Provide the (x, y) coordinate of the cell's center where the given text is located.  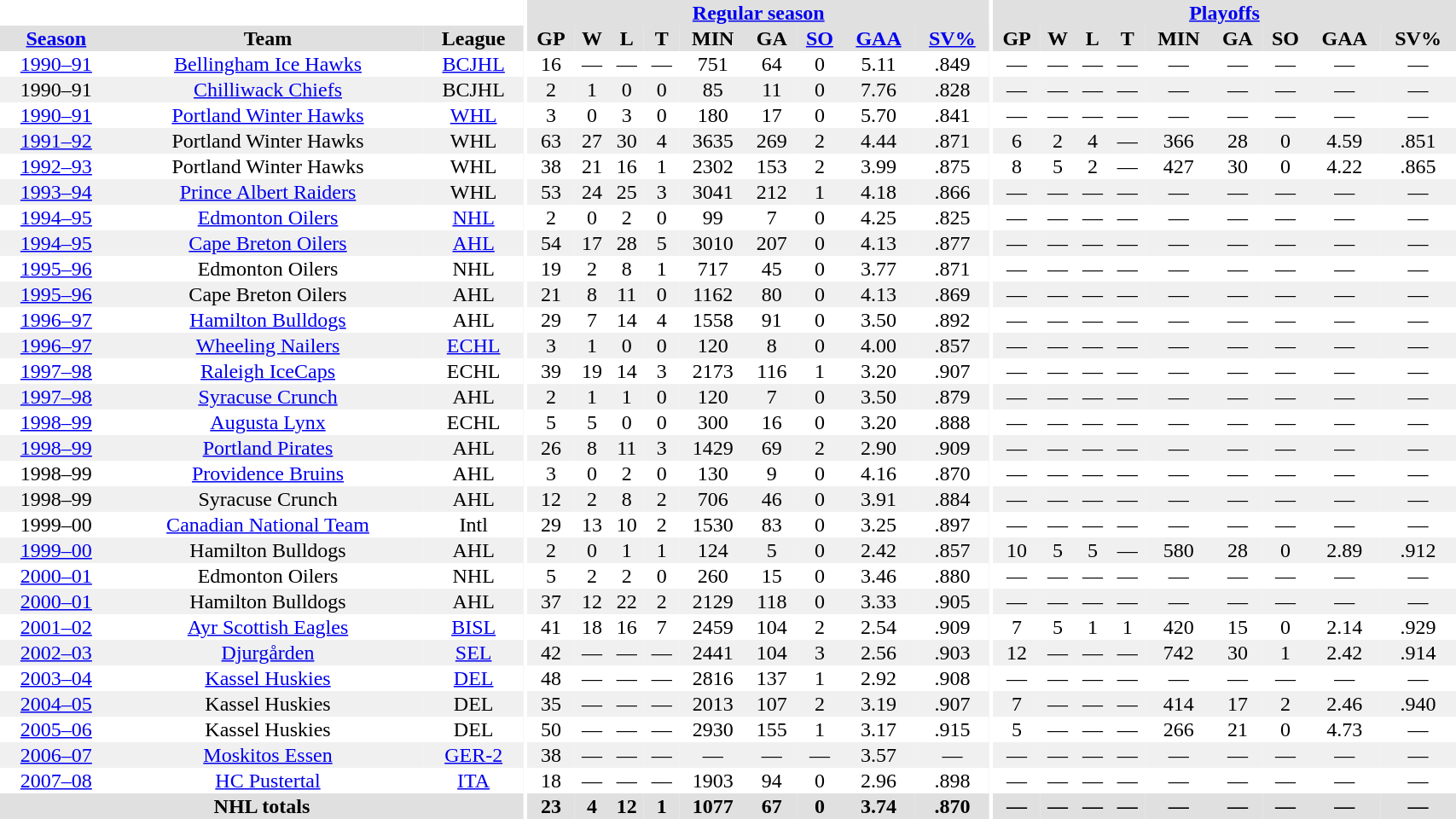
ITA (473, 781)
2.92 (879, 678)
Playoffs (1225, 13)
Wheeling Nailers (268, 346)
23 (551, 806)
3635 (713, 141)
6 (1017, 141)
2459 (713, 627)
130 (713, 473)
3.57 (879, 755)
266 (1179, 729)
Augusta Lynx (268, 422)
Season (56, 38)
580 (1179, 550)
80 (771, 294)
2930 (713, 729)
35 (551, 704)
427 (1179, 166)
2.56 (879, 653)
414 (1179, 704)
Providence Bruins (268, 473)
.940 (1418, 704)
53 (551, 192)
Team (268, 38)
137 (771, 678)
3010 (713, 243)
67 (771, 806)
.903 (952, 653)
7.76 (879, 90)
2001–02 (56, 627)
.912 (1418, 550)
207 (771, 243)
GER-2 (473, 755)
3.91 (879, 499)
1991–92 (56, 141)
2.90 (879, 448)
.866 (952, 192)
180 (713, 115)
Canadian National Team (268, 525)
1429 (713, 448)
2.14 (1344, 627)
2.96 (879, 781)
3.33 (879, 601)
3.99 (879, 166)
SEL (473, 653)
.828 (952, 90)
3.77 (879, 269)
2129 (713, 601)
25 (626, 192)
45 (771, 269)
4.59 (1344, 141)
2006–07 (56, 755)
1530 (713, 525)
5.70 (879, 115)
2173 (713, 371)
155 (771, 729)
94 (771, 781)
2441 (713, 653)
85 (713, 90)
3.25 (879, 525)
3.46 (879, 576)
.897 (952, 525)
Djurgården (268, 653)
3.74 (879, 806)
4.73 (1344, 729)
NHL totals (262, 806)
22 (626, 601)
46 (771, 499)
.880 (952, 576)
Portland Pirates (268, 448)
.884 (952, 499)
.869 (952, 294)
.888 (952, 422)
48 (551, 678)
.875 (952, 166)
.849 (952, 64)
50 (551, 729)
107 (771, 704)
.865 (1418, 166)
153 (771, 166)
BISL (473, 627)
300 (713, 422)
2005–06 (56, 729)
13 (592, 525)
3.17 (879, 729)
1903 (713, 781)
2.46 (1344, 704)
4.18 (879, 192)
269 (771, 141)
HC Pustertal (268, 781)
64 (771, 64)
39 (551, 371)
4.00 (879, 346)
Regular season (758, 13)
Raleigh IceCaps (268, 371)
League (473, 38)
42 (551, 653)
Moskitos Essen (268, 755)
366 (1179, 141)
2.89 (1344, 550)
54 (551, 243)
2013 (713, 704)
2004–05 (56, 704)
2003–04 (56, 678)
41 (551, 627)
212 (771, 192)
742 (1179, 653)
2302 (713, 166)
.879 (952, 397)
2007–08 (56, 781)
118 (771, 601)
2816 (713, 678)
751 (713, 64)
3041 (713, 192)
27 (592, 141)
706 (713, 499)
.892 (952, 320)
4.44 (879, 141)
5.11 (879, 64)
37 (551, 601)
Ayr Scottish Eagles (268, 627)
717 (713, 269)
9 (771, 473)
Bellingham Ice Hawks (268, 64)
1993–94 (56, 192)
4.22 (1344, 166)
.851 (1418, 141)
83 (771, 525)
63 (551, 141)
4.25 (879, 218)
1558 (713, 320)
91 (771, 320)
2002–03 (56, 653)
.908 (952, 678)
2.54 (879, 627)
24 (592, 192)
124 (713, 550)
Chilliwack Chiefs (268, 90)
.825 (952, 218)
.898 (952, 781)
.929 (1418, 627)
260 (713, 576)
Prince Albert Raiders (268, 192)
3.19 (879, 704)
.914 (1418, 653)
99 (713, 218)
1077 (713, 806)
1992–93 (56, 166)
Intl (473, 525)
4.16 (879, 473)
69 (771, 448)
.905 (952, 601)
.915 (952, 729)
.877 (952, 243)
116 (771, 371)
26 (551, 448)
420 (1179, 627)
1162 (713, 294)
.841 (952, 115)
